Find where the given text appears and provide that cell's center as (x, y) coordinate. 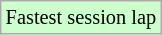
Fastest session lap (81, 17)
